Search for the cell housing the specified text and yield its [X, Y] center coordinate. 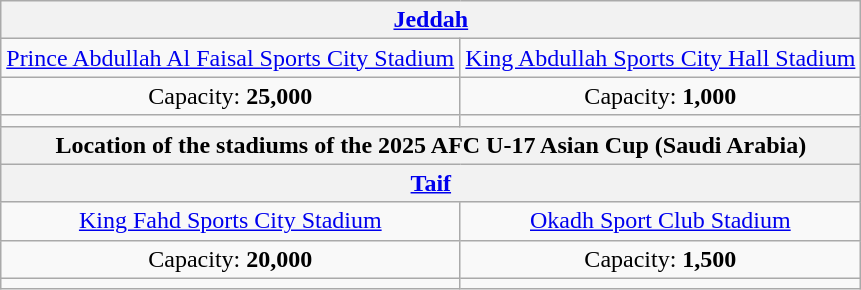
King Abdullah Sports City Hall Stadium [660, 58]
Location of the stadiums of the 2025 AFC U-17 Asian Cup (Saudi Arabia) [431, 145]
Jeddah [431, 20]
Capacity: 1,500 [660, 259]
Capacity: 1,000 [660, 96]
Okadh Sport Club Stadium [660, 221]
Capacity: 25,000 [230, 96]
Prince Abdullah Al Faisal Sports City Stadium [230, 58]
King Fahd Sports City Stadium [230, 221]
Taif [431, 183]
Capacity: 20,000 [230, 259]
